Scan for the cell matching the given text and deliver its (X, Y) coordinate at center. 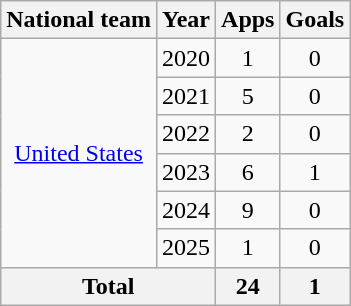
2023 (186, 172)
National team (79, 20)
6 (248, 172)
2021 (186, 96)
2025 (186, 248)
5 (248, 96)
United States (79, 153)
24 (248, 286)
2020 (186, 58)
2 (248, 134)
9 (248, 210)
2024 (186, 210)
2022 (186, 134)
Goals (315, 20)
Total (108, 286)
Apps (248, 20)
Year (186, 20)
